Provide the [x, y] coordinate of the cell's center where the given text is located.  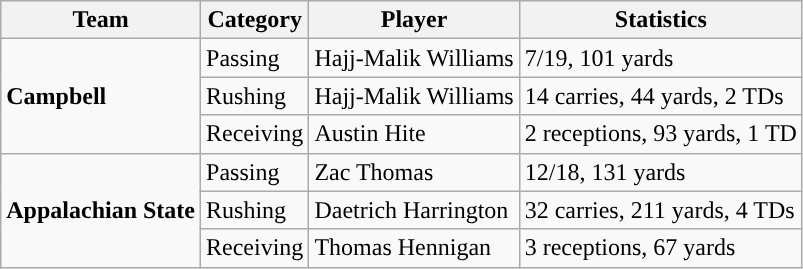
2 receptions, 93 yards, 1 TD [660, 134]
Austin Hite [414, 134]
7/19, 101 yards [660, 58]
Player [414, 20]
Campbell [101, 96]
3 receptions, 67 yards [660, 248]
Thomas Hennigan [414, 248]
12/18, 131 yards [660, 172]
Zac Thomas [414, 172]
Category [255, 20]
Appalachian State [101, 210]
Team [101, 20]
14 carries, 44 yards, 2 TDs [660, 96]
32 carries, 211 yards, 4 TDs [660, 210]
Statistics [660, 20]
Daetrich Harrington [414, 210]
